Detect which cell encompasses the target text, then output its (X, Y) center coordinate. 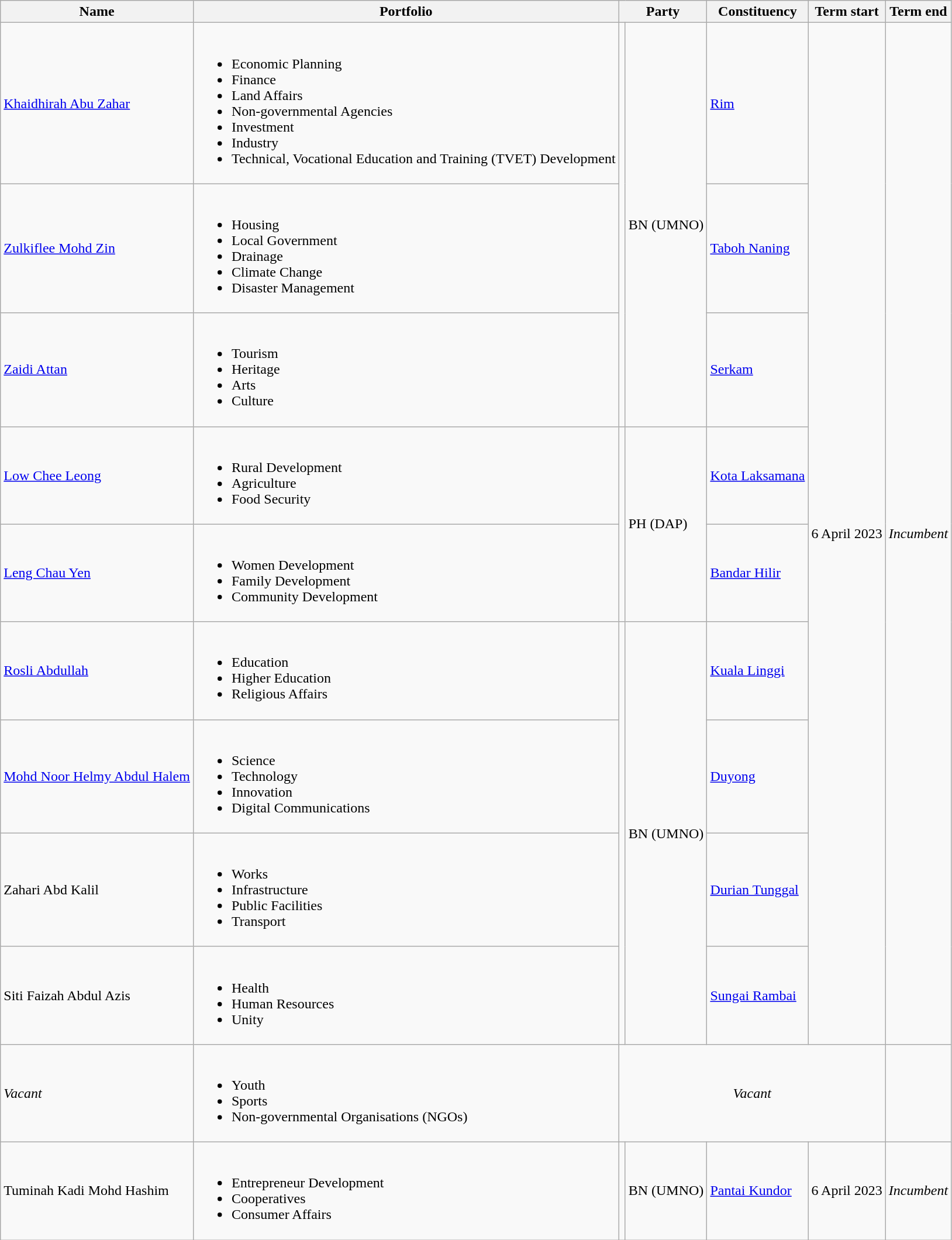
Entrepreneur DevelopmentCooperativesConsumer Affairs (406, 1191)
Khaidhirah Abu Zahar (97, 103)
Zulkiflee Mohd Zin (97, 248)
Zaidi Attan (97, 370)
Sungai Rambai (758, 996)
Women DevelopmentFamily DevelopmentCommunity Development (406, 573)
Pantai Kundor (758, 1191)
Party (663, 12)
Kuala Linggi (758, 670)
Rim (758, 103)
Low Chee Leong (97, 475)
Term end (918, 12)
Term start (847, 12)
Serkam (758, 370)
EducationHigher EducationReligious Affairs (406, 670)
Kota Laksamana (758, 475)
Taboh Naning (758, 248)
PH (DAP) (666, 524)
HousingLocal GovernmentDrainageClimate ChangeDisaster Management (406, 248)
Name (97, 12)
Rural DevelopmentAgricultureFood Security (406, 475)
Siti Faizah Abdul Azis (97, 996)
Duyong (758, 776)
Portfolio (406, 12)
Economic PlanningFinanceLand AffairsNon-governmental AgenciesInvestmentIndustryTechnical, Vocational Education and Training (TVET) Development (406, 103)
Mohd Noor Helmy Abdul Halem (97, 776)
WorksInfrastructurePublic FacilitiesTransport (406, 890)
Zahari Abd Kalil (97, 890)
Tuminah Kadi Mohd Hashim (97, 1191)
Leng Chau Yen (97, 573)
Rosli Abdullah (97, 670)
ScienceTechnologyInnovationDigital Communications (406, 776)
Durian Tunggal (758, 890)
YouthSportsNon-governmental Organisations (NGOs) (406, 1093)
HealthHuman ResourcesUnity (406, 996)
Constituency (758, 12)
TourismHeritageArtsCulture (406, 370)
Bandar Hilir (758, 573)
